Detect which cell encompasses the target text, then output its [x, y] center coordinate. 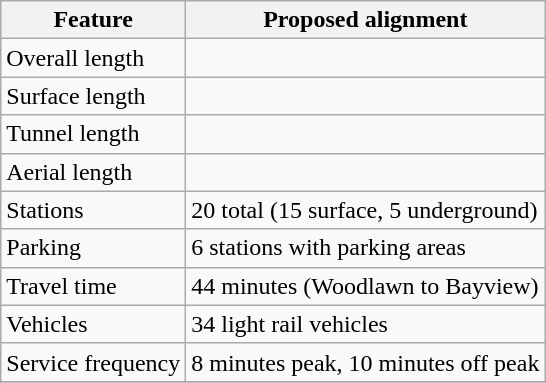
Stations [94, 210]
Vehicles [94, 324]
Surface length [94, 96]
20 total (15 surface, 5 underground) [366, 210]
Overall length [94, 58]
34 light rail vehicles [366, 324]
6 stations with parking areas [366, 248]
Parking [94, 248]
Tunnel length [94, 134]
44 minutes (Woodlawn to Bayview) [366, 286]
Travel time [94, 286]
8 minutes peak, 10 minutes off peak [366, 362]
Proposed alignment [366, 20]
Service frequency [94, 362]
Feature [94, 20]
Aerial length [94, 172]
